Identify which cell holds the provided text, then report its [X, Y] central coordinate. 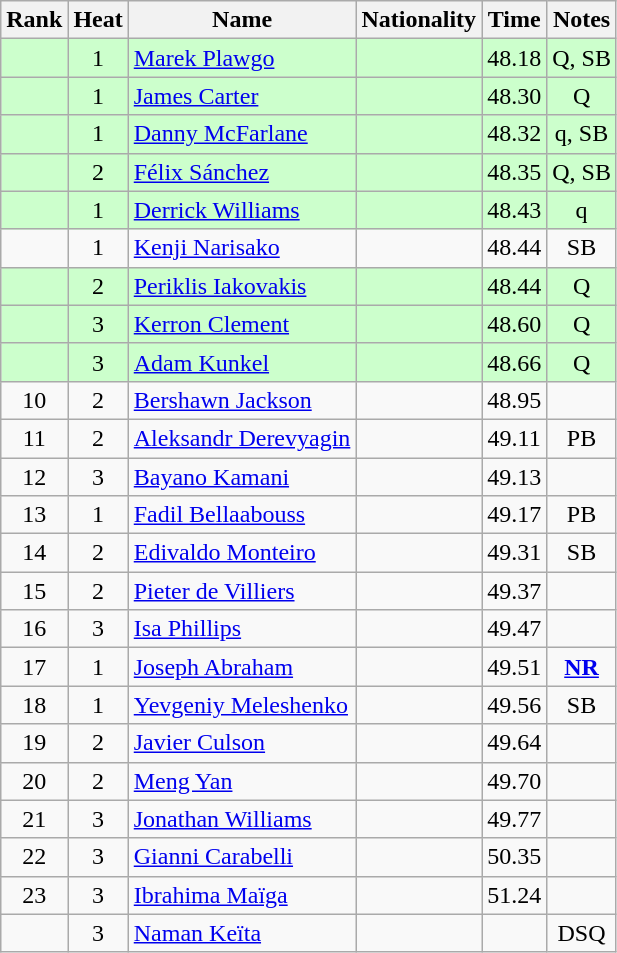
48.30 [514, 96]
16 [34, 629]
Notes [582, 20]
q [582, 210]
48.60 [514, 324]
19 [34, 743]
49.31 [514, 553]
10 [34, 400]
49.17 [514, 515]
Nationality [419, 20]
Fadil Bellaabouss [242, 515]
50.35 [514, 857]
Gianni Carabelli [242, 857]
Isa Phillips [242, 629]
51.24 [514, 895]
Heat [98, 20]
13 [34, 515]
Pieter de Villiers [242, 591]
11 [34, 438]
49.64 [514, 743]
Joseph Abraham [242, 667]
49.37 [514, 591]
49.47 [514, 629]
17 [34, 667]
48.32 [514, 134]
48.35 [514, 172]
Aleksandr Derevyagin [242, 438]
20 [34, 781]
NR [582, 667]
21 [34, 819]
Name [242, 20]
49.51 [514, 667]
12 [34, 477]
22 [34, 857]
Bershawn Jackson [242, 400]
Ibrahima Maïga [242, 895]
48.66 [514, 362]
Yevgeniy Meleshenko [242, 705]
49.11 [514, 438]
Bayano Kamani [242, 477]
Marek Plawgo [242, 58]
Félix Sánchez [242, 172]
Rank [34, 20]
Jonathan Williams [242, 819]
q, SB [582, 134]
49.70 [514, 781]
Adam Kunkel [242, 362]
48.95 [514, 400]
14 [34, 553]
18 [34, 705]
49.77 [514, 819]
Time [514, 20]
49.56 [514, 705]
15 [34, 591]
Meng Yan [242, 781]
48.43 [514, 210]
48.18 [514, 58]
Kenji Narisako [242, 248]
DSQ [582, 933]
James Carter [242, 96]
Danny McFarlane [242, 134]
Derrick Williams [242, 210]
Kerron Clement [242, 324]
Periklis Iakovakis [242, 286]
23 [34, 895]
Javier Culson [242, 743]
Edivaldo Monteiro [242, 553]
Naman Keïta [242, 933]
49.13 [514, 477]
